Identify which cell holds the provided text, then report its (x, y) central coordinate. 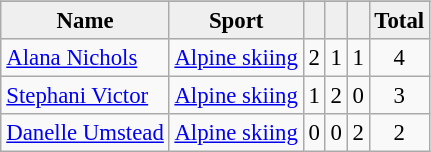
Total (399, 21)
Alana Nichols (85, 58)
3 (399, 96)
Name (85, 21)
Danelle Umstead (85, 133)
4 (399, 58)
Stephani Victor (85, 96)
Sport (236, 21)
